Output the (X, Y) coordinate of the center of the cell containing the given text.  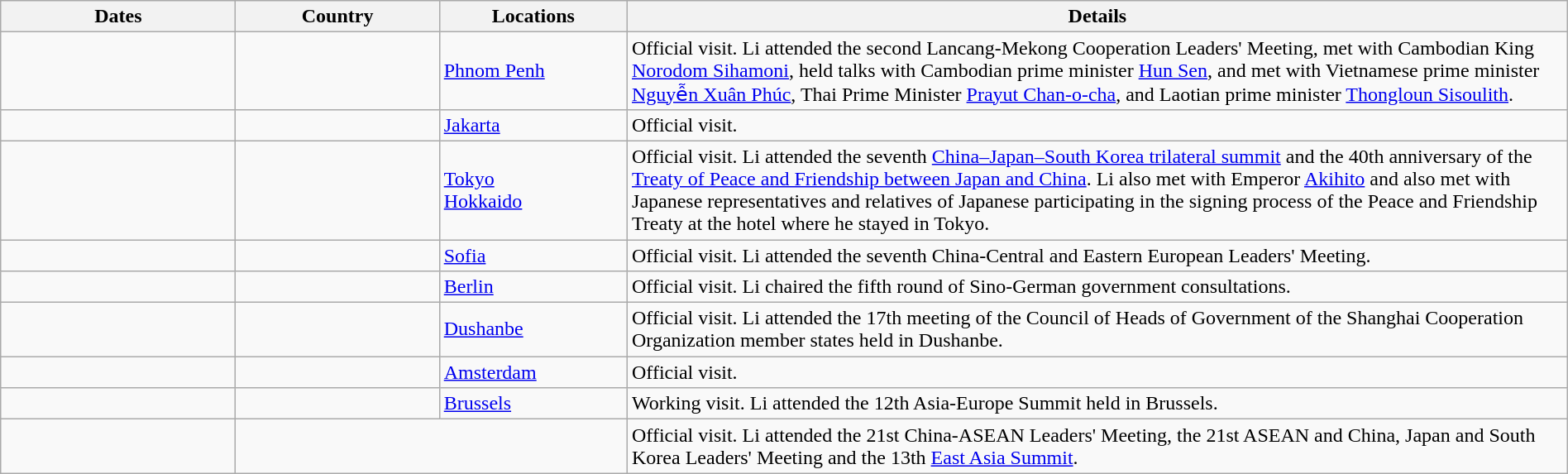
Berlin (533, 287)
Jakarta (533, 125)
Working visit. Li attended the 12th Asia-Europe Summit held in Brussels. (1098, 404)
Amsterdam (533, 372)
Dushanbe (533, 329)
TokyoHokkaido (533, 190)
Country (337, 17)
Official visit. Li chaired the fifth round of Sino-German government consultations. (1098, 287)
Sofia (533, 256)
Locations (533, 17)
Official visit. Li attended the seventh China-Central and Eastern European Leaders' Meeting. (1098, 256)
Brussels (533, 404)
Details (1098, 17)
Dates (118, 17)
Phnom Penh (533, 71)
